From the cell containing the given text, extract its center point as [X, Y] coordinate. 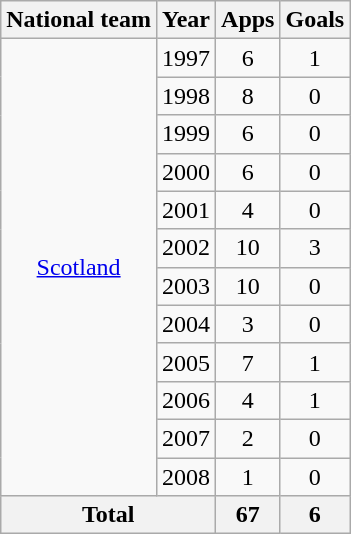
8 [248, 96]
2001 [186, 210]
Scotland [79, 268]
Apps [248, 20]
2007 [186, 438]
2003 [186, 286]
Year [186, 20]
1997 [186, 58]
Total [108, 515]
2008 [186, 477]
2000 [186, 172]
7 [248, 362]
1999 [186, 134]
2004 [186, 324]
National team [79, 20]
1998 [186, 96]
2002 [186, 248]
67 [248, 515]
Goals [315, 20]
2 [248, 438]
2006 [186, 400]
2005 [186, 362]
